From the cell containing the given text, extract its center point as [x, y] coordinate. 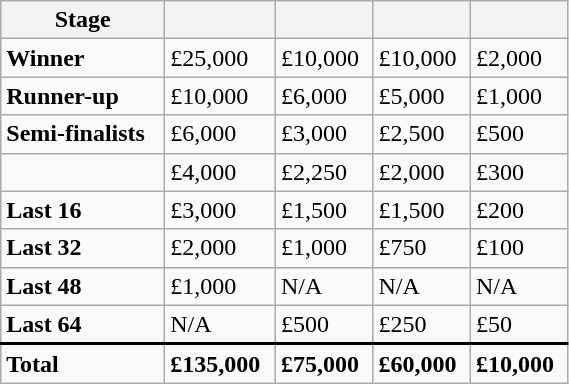
£250 [422, 324]
£25,000 [220, 58]
Total [83, 364]
Last 32 [83, 248]
£2,500 [422, 134]
£135,000 [220, 364]
£100 [519, 248]
Last 48 [83, 286]
£4,000 [220, 172]
Winner [83, 58]
Runner-up [83, 96]
£75,000 [324, 364]
£5,000 [422, 96]
£750 [422, 248]
£60,000 [422, 364]
£50 [519, 324]
Last 64 [83, 324]
£2,250 [324, 172]
Stage [83, 20]
£200 [519, 210]
Last 16 [83, 210]
£300 [519, 172]
Semi-finalists [83, 134]
